Extract the [X, Y] coordinate from the center of the cell holding the provided text.  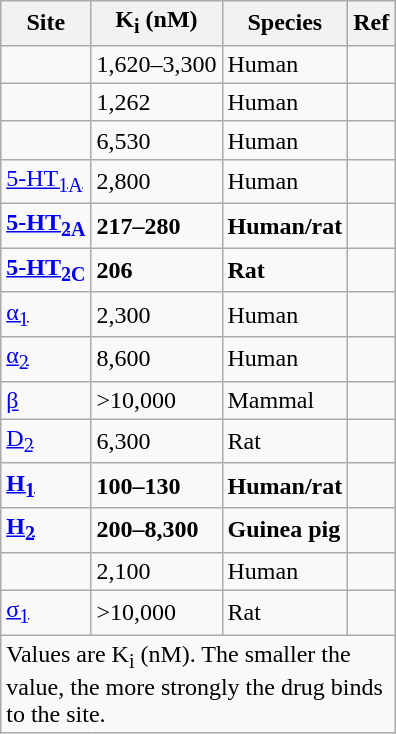
200–8,300 [156, 530]
8,600 [156, 359]
β [46, 400]
Values are Ki (nM). The smaller the value, the more strongly the drug binds to the site. [198, 683]
H1 [46, 485]
1,262 [156, 102]
2,800 [156, 181]
Ref [372, 23]
206 [156, 270]
H2 [46, 530]
6,530 [156, 140]
Species [285, 23]
100–130 [156, 485]
Site [46, 23]
α1 [46, 314]
α2 [46, 359]
5-HT2A [46, 226]
Ki (nM) [156, 23]
2,100 [156, 571]
Mammal [285, 400]
217–280 [156, 226]
6,300 [156, 441]
1,620–3,300 [156, 64]
σ1 [46, 612]
D2 [46, 441]
2,300 [156, 314]
5-HT1A [46, 181]
Guinea pig [285, 530]
5-HT2C [46, 270]
